From the cell containing the given text, extract its center point as (X, Y) coordinate. 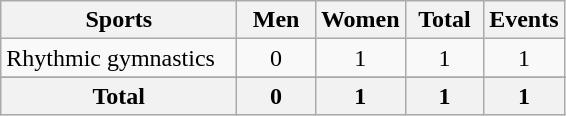
Sports (119, 20)
Rhythmic gymnastics (119, 58)
Events (524, 20)
Men (276, 20)
Women (360, 20)
